Extract the (X, Y) coordinate from the center of the cell holding the provided text.  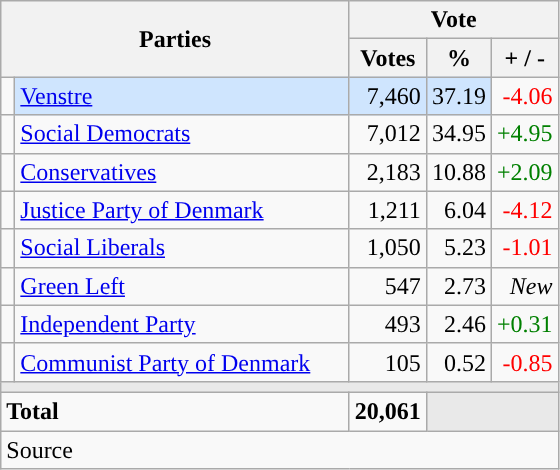
New (524, 286)
5.23 (458, 248)
Justice Party of Denmark (182, 210)
34.95 (458, 134)
Conservatives (182, 172)
-4.06 (524, 96)
Green Left (182, 286)
10.88 (458, 172)
Parties (176, 39)
493 (388, 324)
Vote (454, 20)
0.52 (458, 362)
+4.95 (524, 134)
7,012 (388, 134)
Independent Party (182, 324)
6.04 (458, 210)
Social Liberals (182, 248)
2,183 (388, 172)
7,460 (388, 96)
Venstre (182, 96)
20,061 (388, 411)
Total (176, 411)
Social Democrats (182, 134)
105 (388, 362)
Communist Party of Denmark (182, 362)
-1.01 (524, 248)
Source (280, 449)
1,211 (388, 210)
+0.31 (524, 324)
547 (388, 286)
2.46 (458, 324)
% (458, 58)
+2.09 (524, 172)
-0.85 (524, 362)
1,050 (388, 248)
37.19 (458, 96)
Votes (388, 58)
2.73 (458, 286)
+ / - (524, 58)
-4.12 (524, 210)
